For the text-containing cell, return its midpoint in [x, y] coordinate format. 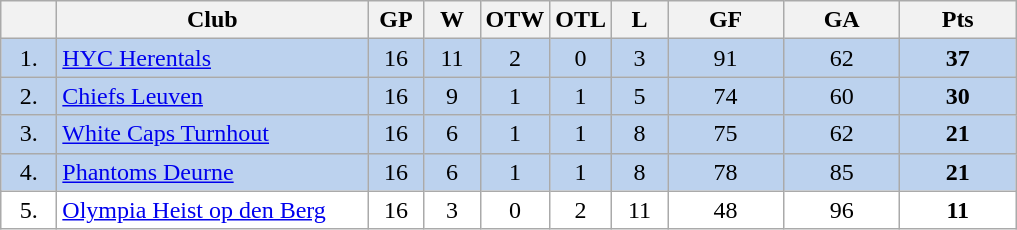
GA [842, 20]
L [640, 20]
85 [842, 172]
3. [29, 134]
96 [842, 210]
White Caps Turnhout [212, 134]
60 [842, 96]
5. [29, 210]
4. [29, 172]
48 [726, 210]
9 [452, 96]
Olympia Heist op den Berg [212, 210]
Phantoms Deurne [212, 172]
Pts [958, 20]
30 [958, 96]
GF [726, 20]
37 [958, 58]
Club [212, 20]
OTW [515, 20]
W [452, 20]
91 [726, 58]
78 [726, 172]
1. [29, 58]
Chiefs Leuven [212, 96]
GP [396, 20]
5 [640, 96]
OTL [581, 20]
HYC Herentals [212, 58]
2. [29, 96]
75 [726, 134]
74 [726, 96]
